Provide the (X, Y) coordinate of the cell's center where the given text is located.  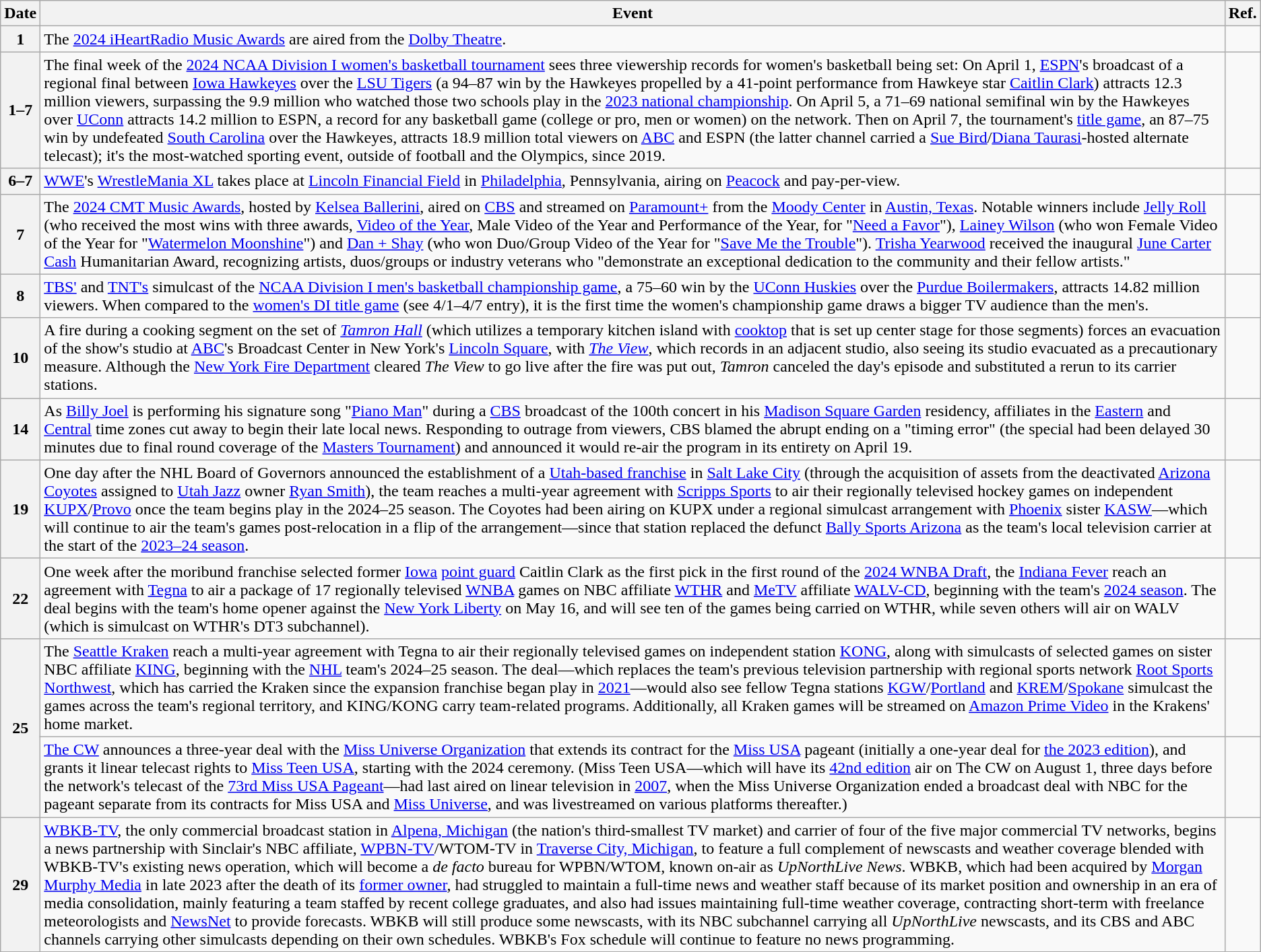
1–7 (20, 110)
6–7 (20, 181)
29 (20, 885)
10 (20, 358)
Ref. (1242, 13)
8 (20, 296)
19 (20, 509)
The 2024 iHeartRadio Music Awards are aired from the Dolby Theatre. (633, 39)
WWE's WrestleMania XL takes place at Lincoln Financial Field in Philadelphia, Pennsylvania, airing on Peacock and pay-per-view. (633, 181)
25 (20, 727)
7 (20, 234)
1 (20, 39)
Event (633, 13)
14 (20, 429)
Date (20, 13)
22 (20, 598)
